Detect which cell encompasses the target text, then output its (x, y) center coordinate. 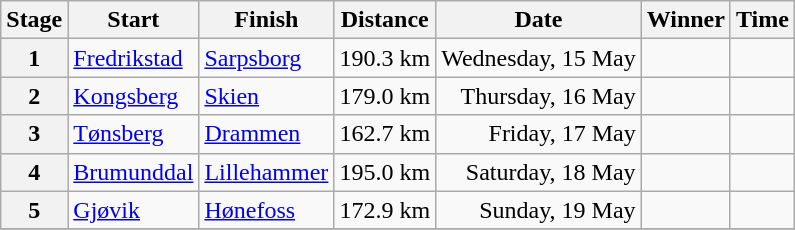
Sarpsborg (266, 58)
Skien (266, 96)
5 (34, 210)
162.7 km (385, 134)
3 (34, 134)
172.9 km (385, 210)
179.0 km (385, 96)
Distance (385, 20)
Friday, 17 May (539, 134)
2 (34, 96)
4 (34, 172)
Fredrikstad (134, 58)
Date (539, 20)
1 (34, 58)
Sunday, 19 May (539, 210)
Tønsberg (134, 134)
Lillehammer (266, 172)
Thursday, 16 May (539, 96)
195.0 km (385, 172)
Wednesday, 15 May (539, 58)
Time (762, 20)
Drammen (266, 134)
Winner (686, 20)
Stage (34, 20)
Hønefoss (266, 210)
Kongsberg (134, 96)
Finish (266, 20)
Brumunddal (134, 172)
Start (134, 20)
190.3 km (385, 58)
Saturday, 18 May (539, 172)
Gjøvik (134, 210)
